Scan for the cell matching the given text and deliver its (x, y) coordinate at center. 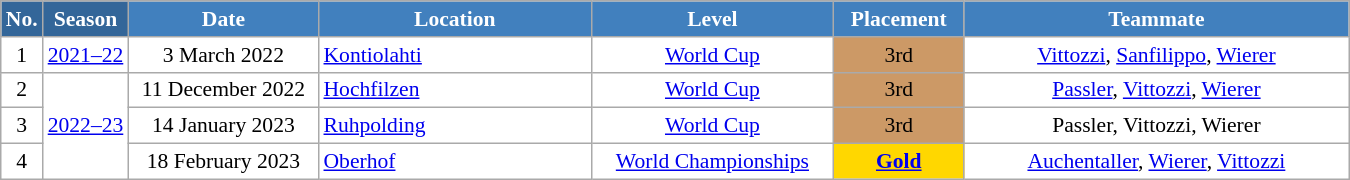
Vittozzi, Sanfilippo, Wierer (1156, 55)
Placement (899, 19)
Season (86, 19)
Oberhof (454, 162)
World Championships (712, 162)
Teammate (1156, 19)
Location (454, 19)
2022–23 (86, 126)
4 (22, 162)
11 December 2022 (223, 90)
18 February 2023 (223, 162)
Gold (899, 162)
3 (22, 126)
2 (22, 90)
Auchentaller, Wierer, Vittozzi (1156, 162)
3 March 2022 (223, 55)
Hochfilzen (454, 90)
Date (223, 19)
Level (712, 19)
Ruhpolding (454, 126)
14 January 2023 (223, 126)
Kontiolahti (454, 55)
No. (22, 19)
1 (22, 55)
2021–22 (86, 55)
